Search for the cell housing the specified text and yield its [x, y] center coordinate. 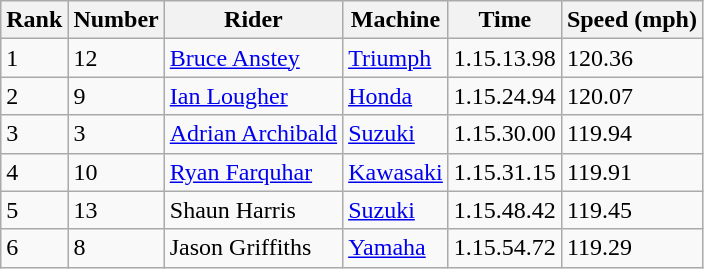
119.29 [632, 248]
5 [34, 210]
Shaun Harris [253, 210]
Rank [34, 20]
120.07 [632, 96]
13 [116, 210]
Number [116, 20]
Rider [253, 20]
Adrian Archibald [253, 134]
119.94 [632, 134]
1.15.30.00 [504, 134]
Time [504, 20]
1.15.54.72 [504, 248]
Jason Griffiths [253, 248]
1.15.24.94 [504, 96]
6 [34, 248]
4 [34, 172]
Honda [396, 96]
Speed (mph) [632, 20]
Ian Lougher [253, 96]
Triumph [396, 58]
12 [116, 58]
Kawasaki [396, 172]
9 [116, 96]
1.15.31.15 [504, 172]
120.36 [632, 58]
119.45 [632, 210]
2 [34, 96]
1 [34, 58]
Bruce Anstey [253, 58]
1.15.13.98 [504, 58]
1.15.48.42 [504, 210]
8 [116, 248]
Ryan Farquhar [253, 172]
119.91 [632, 172]
Yamaha [396, 248]
Machine [396, 20]
10 [116, 172]
